Provide the (x, y) coordinate of the cell's center where the given text is located.  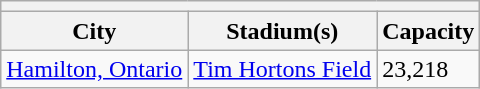
Stadium(s) (282, 31)
Capacity (428, 31)
23,218 (428, 69)
Hamilton, Ontario (94, 69)
Tim Hortons Field (282, 69)
City (94, 31)
